Scan for the cell matching the given text and deliver its [X, Y] coordinate at center. 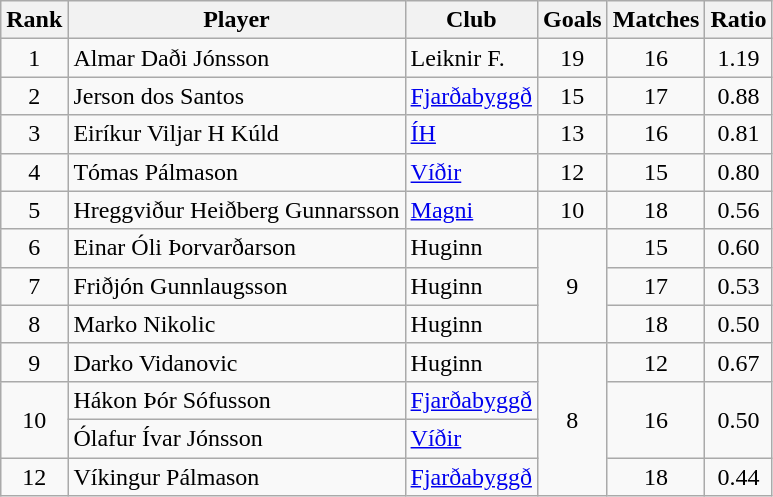
7 [34, 286]
Rank [34, 20]
Magni [471, 210]
Matches [656, 20]
0.44 [738, 477]
Leiknir F. [471, 58]
Almar Daði Jónsson [236, 58]
Jerson dos Santos [236, 96]
Darko Vidanovic [236, 362]
Ólafur Ívar Jónsson [236, 438]
0.56 [738, 210]
Player [236, 20]
0.88 [738, 96]
1.19 [738, 58]
1 [34, 58]
Einar Óli Þorvarðarson [236, 248]
6 [34, 248]
Eiríkur Viljar H Kúld [236, 134]
Goals [572, 20]
Friðjón Gunnlaugsson [236, 286]
0.81 [738, 134]
19 [572, 58]
5 [34, 210]
2 [34, 96]
3 [34, 134]
13 [572, 134]
ÍH [471, 134]
Ratio [738, 20]
Marko Nikolic [236, 324]
0.60 [738, 248]
Tómas Pálmason [236, 172]
Hreggviður Heiðberg Gunnarsson [236, 210]
0.67 [738, 362]
Club [471, 20]
0.53 [738, 286]
Víkingur Pálmason [236, 477]
0.80 [738, 172]
4 [34, 172]
Hákon Þór Sófusson [236, 400]
